Return the [X, Y] coordinate for the center point of the cell that contains the specified text.  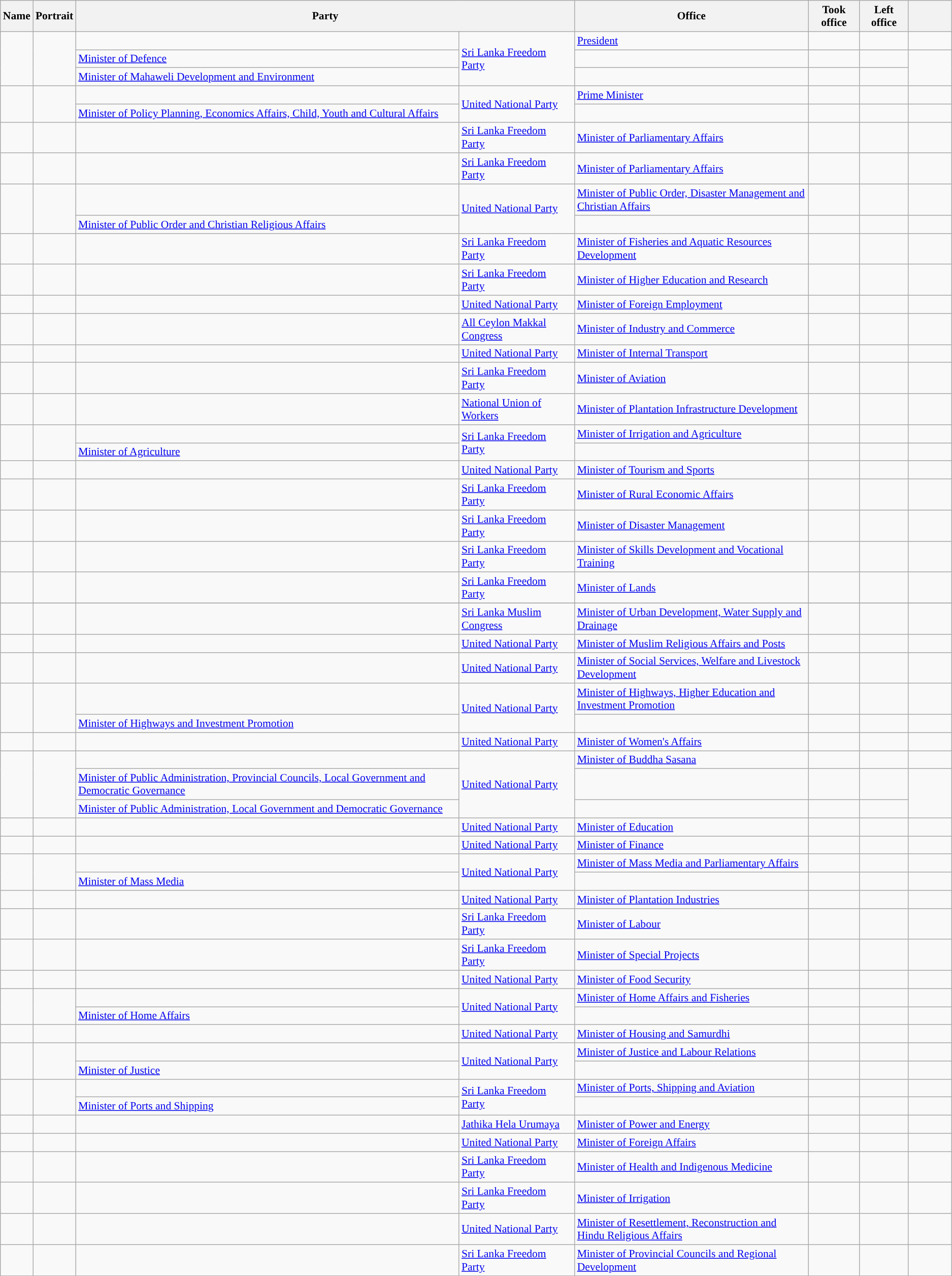
Minister of Special Projects [692, 955]
All Ceylon Makkal Congress [517, 329]
Minister of Highways, Higher Education and Investment Promotion [692, 699]
Minister of Internal Transport [692, 354]
Minister of Mass Media and Parliamentary Affairs [692, 864]
Minister of Power and Energy [692, 1125]
Minister of Labour [692, 923]
Portrait [54, 16]
Minister of Rural Economic Affairs [692, 495]
Minister of Housing and Samurdhi [692, 1034]
Minister of Plantation Industries [692, 900]
Minister of Plantation Infrastructure Development [692, 409]
Minister of Irrigation [692, 1198]
Jathika Hela Urumaya [517, 1125]
Minister of Irrigation and Agriculture [692, 434]
Minister of Finance [692, 845]
Minister of Disaster Management [692, 525]
Party [325, 16]
Minister of Mahaweli Development and Environment [267, 77]
Minister of Public Administration, Local Government and Democratic Governance [267, 809]
Minister of Public Administration, Provincial Councils, Local Government and Democratic Governance [267, 784]
President [692, 41]
Minister of Education [692, 827]
Minister of Aviation [692, 378]
Minister of Lands [692, 588]
Minister of Skills Development and Vocational Training [692, 557]
Name [17, 16]
Minister of Justice and Labour Relations [692, 1052]
Minister of Industry and Commerce [692, 329]
Minister of Urban Development, Water Supply and Drainage [692, 619]
Minister of Defence [267, 59]
Sri Lanka Muslim Congress [517, 619]
Minister of Health and Indigenous Medicine [692, 1167]
Minister of Ports and Shipping [267, 1106]
Minister of Foreign Affairs [692, 1142]
Minister of Higher Education and Research [692, 280]
National Union of Workers [517, 409]
Minister of Public Order and Christian Religious Affairs [267, 225]
Took office [834, 16]
Minister of Policy Planning, Economics Affairs, Child, Youth and Cultural Affairs [267, 113]
Minister of Resettlement, Reconstruction and Hindu Religious Affairs [692, 1229]
Minister of Justice [267, 1070]
Minister of Agriculture [267, 452]
Office [692, 16]
Minister of Ports, Shipping and Aviation [692, 1088]
Minister of Tourism and Sports [692, 470]
Minister of Home Affairs [267, 1016]
Prime Minister [692, 95]
Minister of Food Security [692, 980]
Minister of Mass Media [267, 881]
Minister of Highways and Investment Promotion [267, 724]
Minister of Foreign Employment [692, 305]
Minister of Social Services, Welfare and Livestock Development [692, 667]
Minister of Home Affairs and Fisheries [692, 998]
Left office [883, 16]
Minister of Buddha Sasana [692, 760]
Minister of Women's Affairs [692, 742]
Minister of Fisheries and Aquatic Resources Development [692, 249]
Minister of Public Order, Disaster Management and Christian Affairs [692, 200]
Minister of Muslim Religious Affairs and Posts [692, 644]
Minister of Provincial Councils and Regional Development [692, 1260]
